Search for the cell housing the specified text and yield its (x, y) center coordinate. 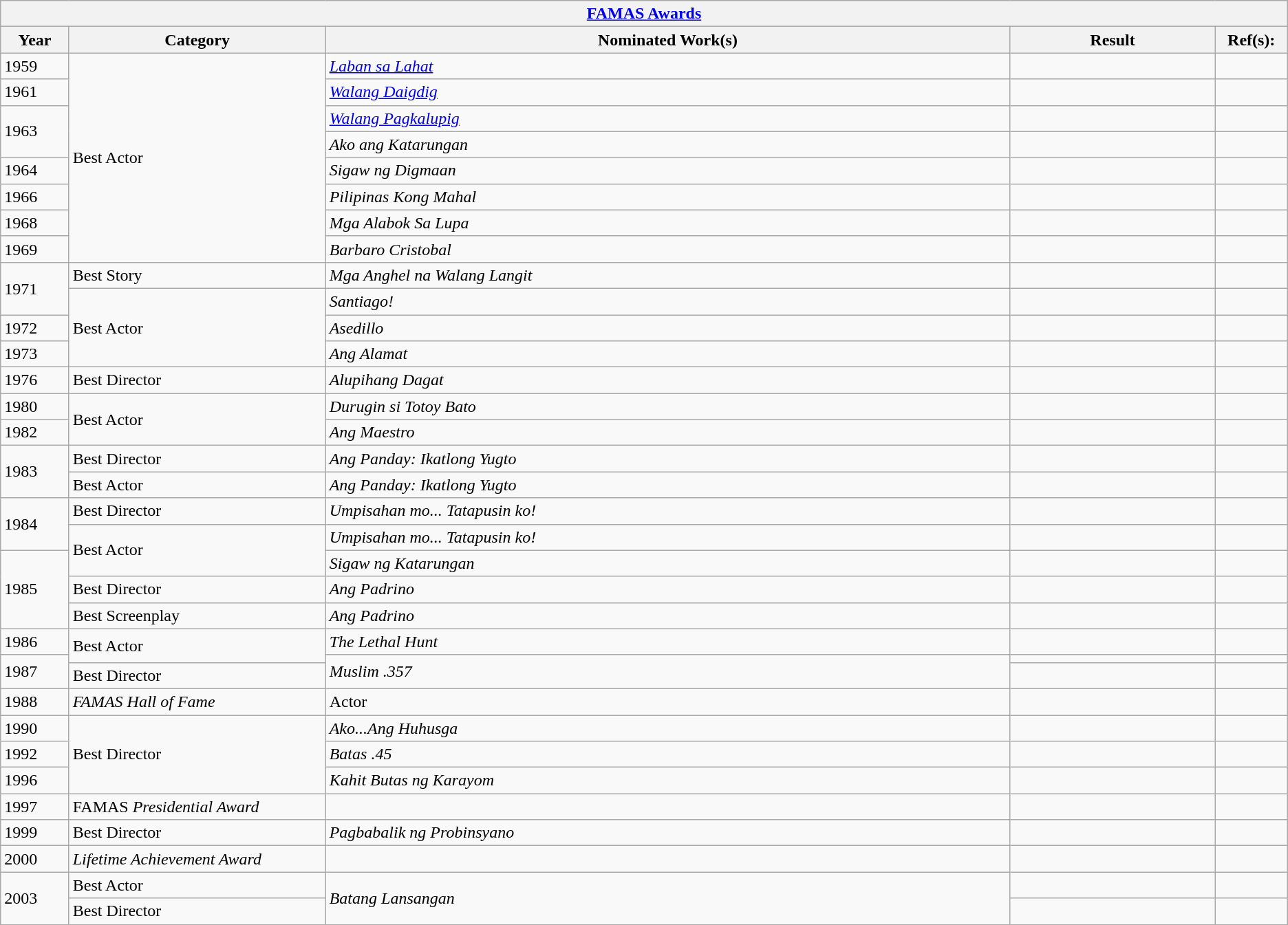
1997 (34, 807)
Durugin si Totoy Bato (667, 406)
1969 (34, 249)
Muslim .357 (667, 671)
Sigaw ng Katarungan (667, 563)
Batas .45 (667, 754)
1999 (34, 833)
Lifetime Achievement Award (197, 859)
Best Story (197, 275)
Ako...Ang Huhusga (667, 728)
1984 (34, 524)
1966 (34, 197)
1971 (34, 288)
1973 (34, 354)
1964 (34, 171)
Asedillo (667, 328)
Result (1113, 40)
1976 (34, 380)
Ang Alamat (667, 354)
Kahit Butas ng Karayom (667, 781)
Pagbabalik ng Probinsyano (667, 833)
Laban sa Lahat (667, 66)
1968 (34, 223)
Ako ang Katarungan (667, 144)
1986 (34, 642)
Ref(s): (1251, 40)
1988 (34, 701)
Walang Pagkalupig (667, 118)
1985 (34, 589)
1987 (34, 671)
The Lethal Hunt (667, 642)
Barbaro Cristobal (667, 249)
FAMAS Hall of Fame (197, 701)
1992 (34, 754)
1963 (34, 131)
Nominated Work(s) (667, 40)
Alupihang Dagat (667, 380)
Mga Alabok Sa Lupa (667, 223)
Actor (667, 701)
Santiago! (667, 301)
Year (34, 40)
Ang Maestro (667, 433)
1982 (34, 433)
Sigaw ng Digmaan (667, 171)
Pilipinas Kong Mahal (667, 197)
Walang Daigdig (667, 92)
Mga Anghel na Walang Langit (667, 275)
Best Screenplay (197, 616)
1996 (34, 781)
1972 (34, 328)
1980 (34, 406)
1983 (34, 472)
FAMAS Awards (644, 14)
2003 (34, 898)
Batang Lansangan (667, 898)
1990 (34, 728)
Category (197, 40)
FAMAS Presidential Award (197, 807)
1961 (34, 92)
1959 (34, 66)
2000 (34, 859)
